Find where the given text appears and provide that cell's center as (X, Y) coordinate. 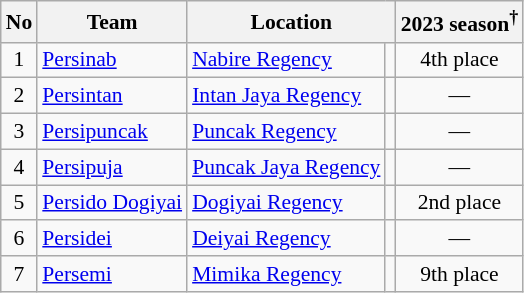
Persipuncak (112, 132)
9th place (460, 274)
Intan Jaya Regency (286, 96)
5 (20, 203)
Deiyai Regency (286, 239)
2 (20, 96)
Nabire Regency (286, 60)
Persipuja (112, 167)
Dogiyai Regency (286, 203)
4 (20, 167)
Persintan (112, 96)
6 (20, 239)
No (20, 22)
Puncak Regency (286, 132)
4th place (460, 60)
Persemi (112, 274)
2023 season† (460, 22)
Team (112, 22)
Location (291, 22)
7 (20, 274)
Mimika Regency (286, 274)
1 (20, 60)
Puncak Jaya Regency (286, 167)
Persinab (112, 60)
Persido Dogiyai (112, 203)
Persidei (112, 239)
2nd place (460, 203)
3 (20, 132)
